From the cell containing the given text, extract its center point as [x, y] coordinate. 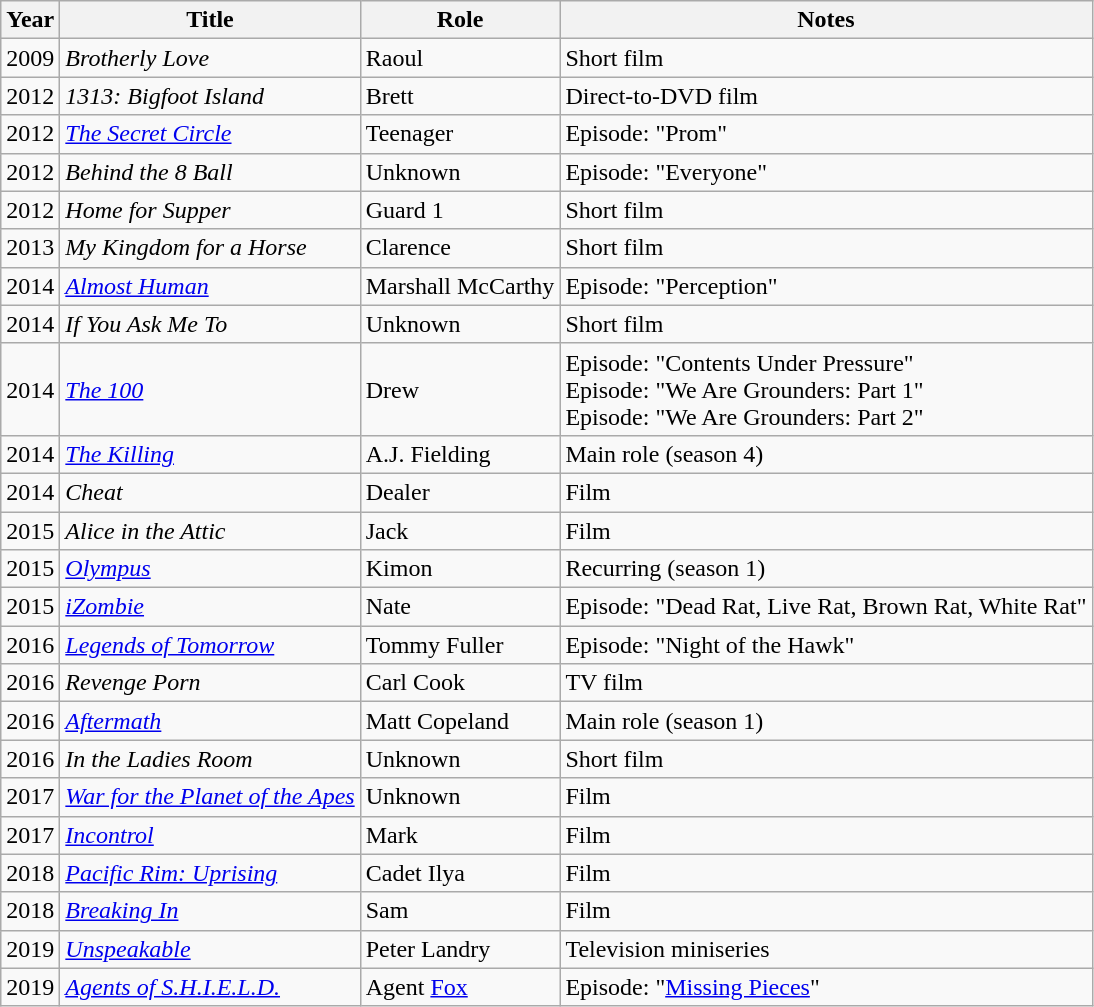
Agent Fox [460, 987]
Direct-to-DVD film [826, 96]
In the Ladies Room [210, 759]
Main role (season 1) [826, 721]
Agents of S.H.I.E.L.D. [210, 987]
Main role (season 4) [826, 454]
Brotherly Love [210, 58]
Kimon [460, 569]
Role [460, 20]
Olympus [210, 569]
Mark [460, 835]
If You Ask Me To [210, 324]
Marshall McCarthy [460, 286]
Aftermath [210, 721]
Episode: "Perception" [826, 286]
Teenager [460, 134]
Episode: "Missing Pieces" [826, 987]
iZombie [210, 607]
Unspeakable [210, 949]
Recurring (season 1) [826, 569]
Episode: "Everyone" [826, 172]
2009 [30, 58]
The Killing [210, 454]
Episode: "Dead Rat, Live Rat, Brown Rat, White Rat" [826, 607]
Cadet Ilya [460, 873]
1313: Bigfoot Island [210, 96]
Revenge Porn [210, 683]
Episode: "Night of the Hawk" [826, 645]
War for the Planet of the Apes [210, 797]
Guard 1 [460, 210]
The 100 [210, 389]
Dealer [460, 492]
Peter Landry [460, 949]
The Secret Circle [210, 134]
Carl Cook [460, 683]
Behind the 8 Ball [210, 172]
Alice in the Attic [210, 531]
Clarence [460, 248]
Tommy Fuller [460, 645]
2013 [30, 248]
Matt Copeland [460, 721]
Notes [826, 20]
Legends of Tomorrow [210, 645]
Brett [460, 96]
Year [30, 20]
Drew [460, 389]
Jack [460, 531]
Television miniseries [826, 949]
TV film [826, 683]
Episode: "Prom" [826, 134]
Almost Human [210, 286]
Episode: "Contents Under Pressure" Episode: "We Are Grounders: Part 1" Episode: "We Are Grounders: Part 2" [826, 389]
Nate [460, 607]
Home for Supper [210, 210]
Incontrol [210, 835]
Sam [460, 911]
Pacific Rim: Uprising [210, 873]
A.J. Fielding [460, 454]
Breaking In [210, 911]
My Kingdom for a Horse [210, 248]
Title [210, 20]
Cheat [210, 492]
Raoul [460, 58]
